Extract the (X, Y) coordinate from the center of the cell holding the provided text.  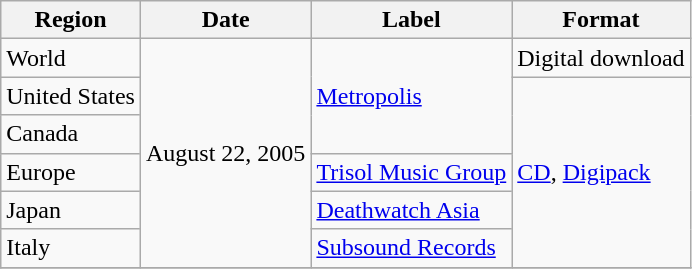
Region (71, 20)
Canada (71, 134)
August 22, 2005 (225, 153)
Trisol Music Group (412, 172)
Date (225, 20)
United States (71, 96)
Europe (71, 172)
Italy (71, 248)
World (71, 58)
CD, Digipack (601, 172)
Label (412, 20)
Format (601, 20)
Deathwatch Asia (412, 210)
Japan (71, 210)
Digital download (601, 58)
Subsound Records (412, 248)
Metropolis (412, 96)
